Return the (x, y) coordinate for the center point of the cell that contains the specified text.  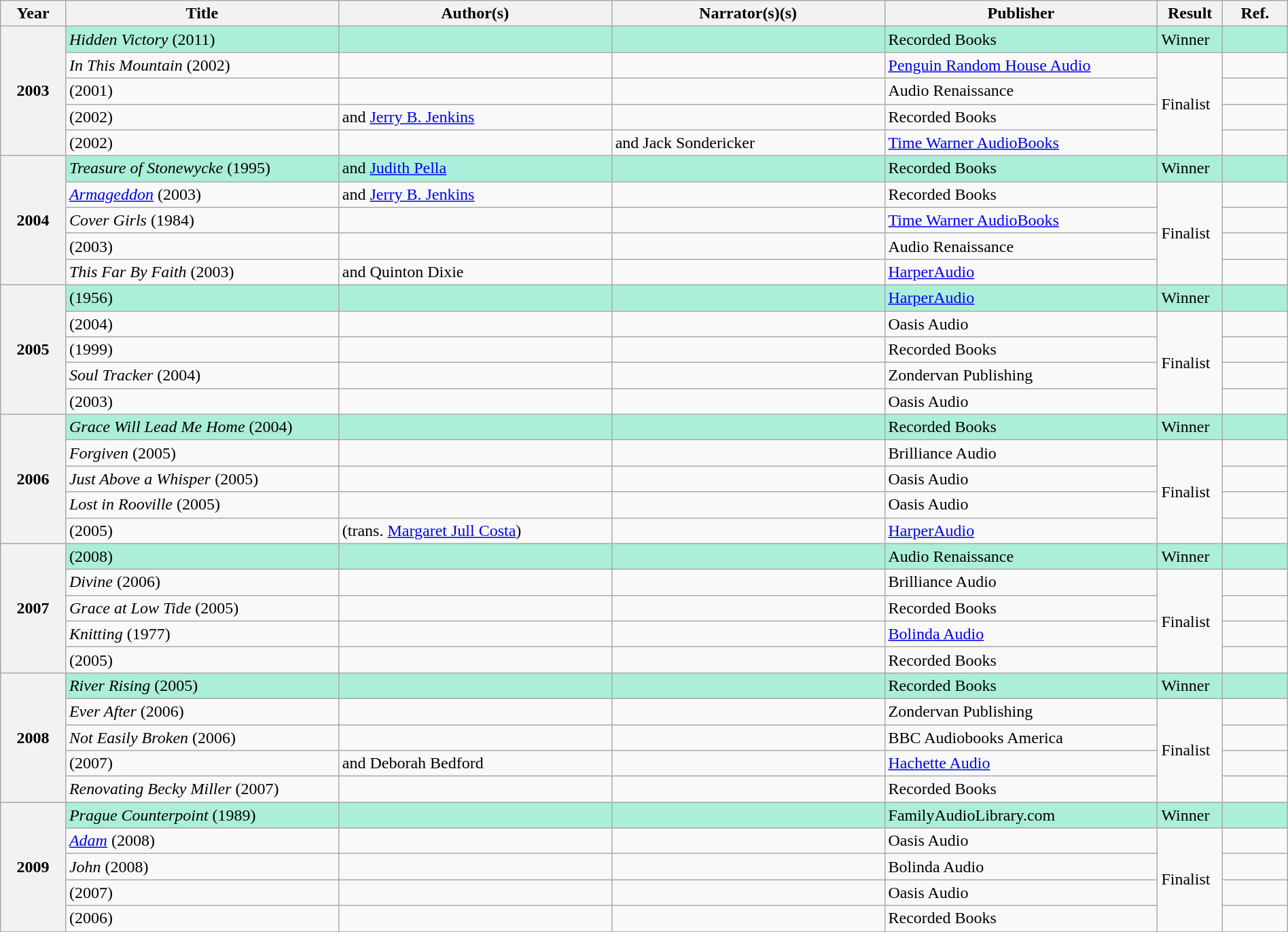
(1956) (202, 298)
2005 (33, 349)
Soul Tracker (2004) (202, 376)
and Deborah Bedford (475, 764)
Ever After (2006) (202, 711)
2008 (33, 737)
Grace Will Lead Me Home (2004) (202, 427)
John (2008) (202, 867)
This Far By Faith (2003) (202, 272)
Renovating Becky Miller (2007) (202, 789)
and Judith Pella (475, 168)
2003 (33, 91)
Armageddon (2003) (202, 194)
2004 (33, 220)
Hidden Victory (2011) (202, 39)
(1999) (202, 350)
(2004) (202, 324)
Narrator(s)(s) (748, 14)
BBC Audiobooks America (1021, 737)
and Quinton Dixie (475, 272)
River Rising (2005) (202, 685)
and Jack Sondericker (748, 143)
Adam (2008) (202, 841)
Grace at Low Tide (2005) (202, 608)
Result (1190, 14)
2009 (33, 867)
Author(s) (475, 14)
(2001) (202, 91)
Forgiven (2005) (202, 453)
(2006) (202, 918)
(2008) (202, 556)
Year (33, 14)
2007 (33, 608)
Just Above a Whisper (2005) (202, 479)
In This Mountain (2002) (202, 65)
Knitting (1977) (202, 634)
Treasure of Stonewycke (1995) (202, 168)
FamilyAudioLibrary.com (1021, 815)
Cover Girls (1984) (202, 220)
Prague Counterpoint (1989) (202, 815)
Penguin Random House Audio (1021, 65)
Publisher (1021, 14)
Ref. (1255, 14)
Not Easily Broken (2006) (202, 737)
(trans. Margaret Jull Costa) (475, 531)
2006 (33, 479)
Lost in Rooville (2005) (202, 505)
Title (202, 14)
Divine (2006) (202, 582)
Hachette Audio (1021, 764)
